Identify which cell holds the provided text, then report its (X, Y) central coordinate. 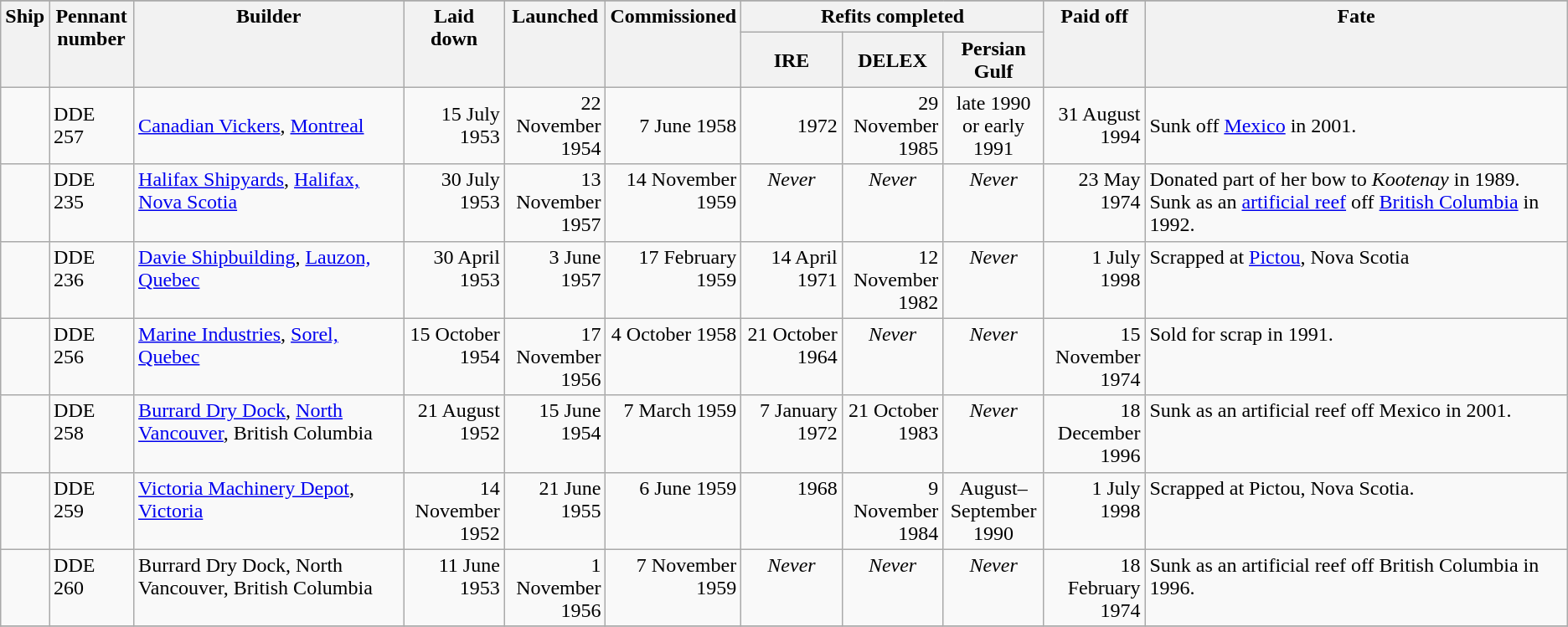
7 March 1959 (673, 434)
4 October 1958 (673, 357)
18 December 1996 (1094, 434)
7 November 1959 (673, 588)
23 May 1974 (1094, 203)
Persian Gulf (993, 60)
14 November 1952 (454, 511)
Paid off (1094, 44)
17 February 1959 (673, 280)
15 November 1974 (1094, 357)
18 February 1974 (1094, 588)
22 November 1954 (554, 126)
21 August 1952 (454, 434)
31 August 1994 (1094, 126)
Refits completed (893, 17)
21 June 1955 (554, 511)
DELEX (893, 60)
21 October 1964 (792, 357)
DDE 235 (92, 203)
DDE 236 (92, 280)
Donated part of her bow to Kootenay in 1989. Sunk as an artificial reef off British Columbia in 1992. (1356, 203)
DDE 260 (92, 588)
Halifax Shipyards, Halifax, Nova Scotia (269, 203)
17 November 1956 (554, 357)
30 July 1953 (454, 203)
15 October 1954 (454, 357)
Commissioned (673, 44)
Sold for scrap in 1991. (1356, 357)
1 November 1956 (554, 588)
13 November 1957 (554, 203)
21 October 1983 (893, 434)
Victoria Machinery Depot, Victoria (269, 511)
7 January 1972 (792, 434)
Ship (25, 44)
DDE 259 (92, 511)
DDE 256 (92, 357)
Sunk as an artificial reef off Mexico in 2001. (1356, 434)
Sunk off Mexico in 2001. (1356, 126)
Pennant number (92, 44)
Scrapped at Pictou, Nova Scotia (1356, 280)
14 April 1971 (792, 280)
Fate (1356, 44)
Sunk as an artificial reef off British Columbia in 1996. (1356, 588)
late 1990 or early 1991 (993, 126)
30 April 1953 (454, 280)
15 June 1954 (554, 434)
Laid down (454, 44)
6 June 1959 (673, 511)
Launched (554, 44)
1968 (792, 511)
Marine Industries, Sorel, Quebec (269, 357)
1972 (792, 126)
7 June 1958 (673, 126)
DDE 258 (92, 434)
3 June 1957 (554, 280)
14 November 1959 (673, 203)
Davie Shipbuilding, Lauzon, Quebec (269, 280)
August–September 1990 (993, 511)
DDE 257 (92, 126)
9 November 1984 (893, 511)
Canadian Vickers, Montreal (269, 126)
IRE (792, 60)
15 July 1953 (454, 126)
12 November 1982 (893, 280)
11 June 1953 (454, 588)
Builder (269, 44)
Scrapped at Pictou, Nova Scotia. (1356, 511)
29 November 1985 (893, 126)
